Provide the (X, Y) coordinate of the cell's center where the given text is located.  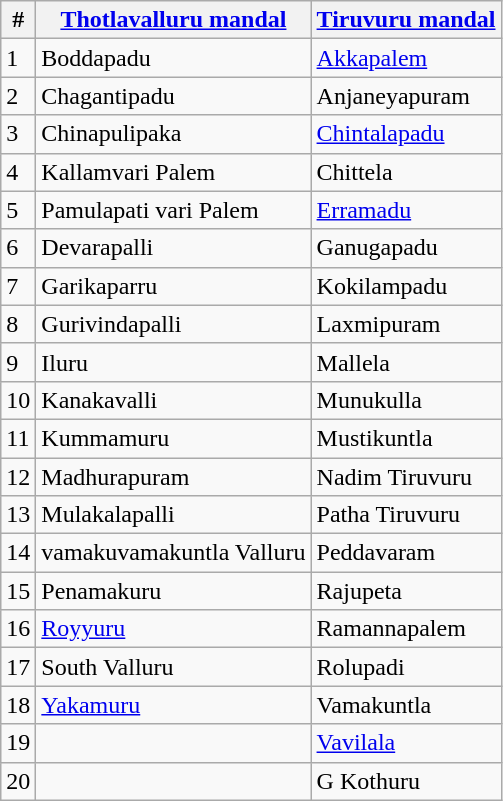
13 (18, 515)
South Valluru (174, 667)
14 (18, 553)
Chinapulipaka (174, 134)
Iluru (174, 362)
Patha Tiruvuru (406, 515)
Mallela (406, 362)
2 (18, 96)
Pamulapati vari Palem (174, 210)
Erramadu (406, 210)
Kallamvari Palem (174, 172)
Garikaparru (174, 286)
11 (18, 438)
G Kothuru (406, 781)
Yakamuru (174, 705)
Royyuru (174, 629)
Rajupeta (406, 591)
Gurivindapalli (174, 324)
7 (18, 286)
Boddapadu (174, 58)
Mulakalapalli (174, 515)
Kummamuru (174, 438)
8 (18, 324)
Chintalapadu (406, 134)
4 (18, 172)
Anjaneyapuram (406, 96)
Peddavaram (406, 553)
Munukulla (406, 400)
# (18, 20)
Vamakuntla (406, 705)
20 (18, 781)
Thotlavalluru mandal (174, 20)
Chittela (406, 172)
10 (18, 400)
Kanakavalli (174, 400)
3 (18, 134)
1 (18, 58)
Penamakuru (174, 591)
18 (18, 705)
Tiruvuru mandal (406, 20)
Ganugapadu (406, 248)
16 (18, 629)
Vavilala (406, 743)
12 (18, 477)
Akkapalem (406, 58)
Nadim Tiruvuru (406, 477)
Devarapalli (174, 248)
vamakuvamakuntla Valluru (174, 553)
5 (18, 210)
Mustikuntla (406, 438)
15 (18, 591)
Kokilampadu (406, 286)
9 (18, 362)
Laxmipuram (406, 324)
Ramannapalem (406, 629)
6 (18, 248)
17 (18, 667)
Rolupadi (406, 667)
Chagantipadu (174, 96)
Madhurapuram (174, 477)
19 (18, 743)
